For the text-containing cell, return its midpoint in (X, Y) coordinate format. 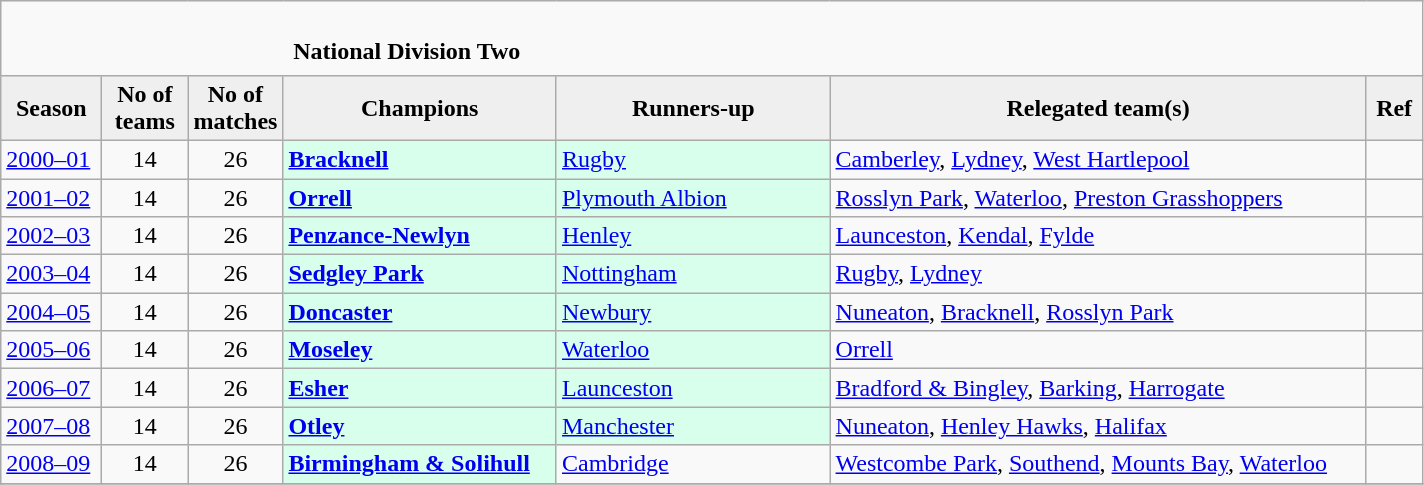
Waterloo (693, 350)
Cambridge (693, 464)
2007–08 (52, 426)
Nuneaton, Henley Hawks, Halifax (1098, 426)
Otley (420, 426)
2003–04 (52, 274)
2005–06 (52, 350)
Moseley (420, 350)
Camberley, Lydney, West Hartlepool (1098, 159)
2000–01 (52, 159)
Plymouth Albion (693, 197)
No of teams (145, 108)
Runners-up (693, 108)
2008–09 (52, 464)
Bracknell (420, 159)
Season (52, 108)
Rugby (693, 159)
2002–03 (52, 236)
Manchester (693, 426)
Ref (1394, 108)
Relegated team(s) (1098, 108)
Nottingham (693, 274)
2001–02 (52, 197)
Rugby, Lydney (1098, 274)
2006–07 (52, 388)
Westcombe Park, Southend, Mounts Bay, Waterloo (1098, 464)
Rosslyn Park, Waterloo, Preston Grasshoppers (1098, 197)
Nuneaton, Bracknell, Rosslyn Park (1098, 312)
Launceston (693, 388)
Henley (693, 236)
Launceston, Kendal, Fylde (1098, 236)
Penzance-Newlyn (420, 236)
Doncaster (420, 312)
Champions (420, 108)
Newbury (693, 312)
Birmingham & Solihull (420, 464)
Esher (420, 388)
2004–05 (52, 312)
No of matches (236, 108)
Sedgley Park (420, 274)
Bradford & Bingley, Barking, Harrogate (1098, 388)
